Detect which cell encompasses the target text, then output its [X, Y] center coordinate. 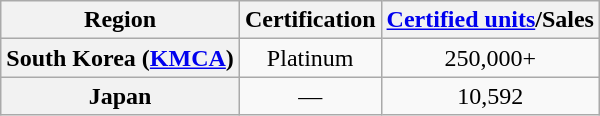
Certified units/Sales [490, 20]
10,592 [490, 96]
250,000+ [490, 58]
— [310, 96]
Japan [120, 96]
Platinum [310, 58]
Region [120, 20]
South Korea (KMCA) [120, 58]
Certification [310, 20]
